Provide the [x, y] coordinate of the cell's center where the given text is located.  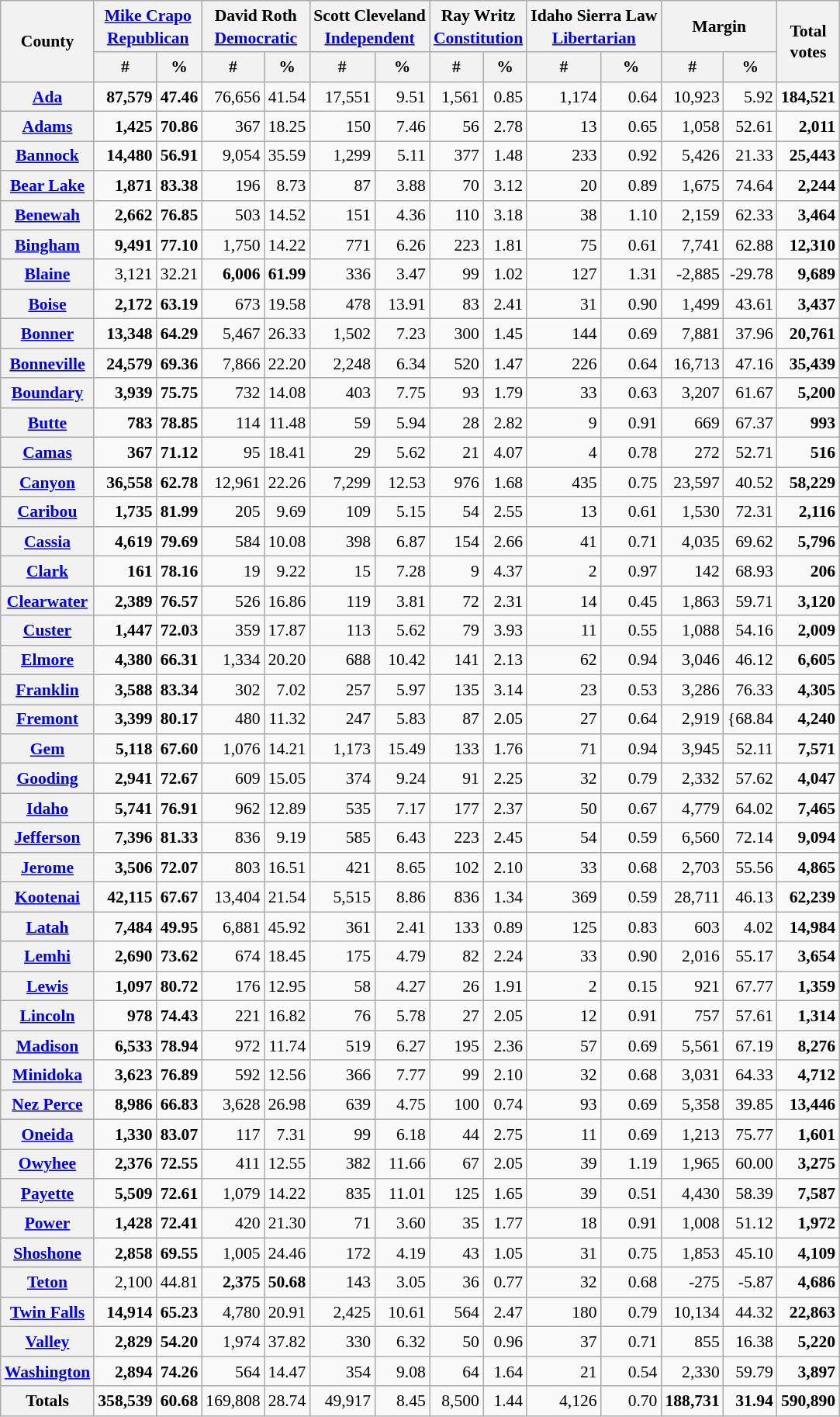
369 [563, 897]
7,881 [692, 334]
119 [342, 601]
Idaho Sierra LawLibertarian [594, 26]
5,220 [808, 1342]
20.91 [287, 1312]
3.93 [505, 630]
480 [233, 719]
64 [456, 1371]
4,380 [125, 660]
1.48 [505, 156]
2,332 [692, 778]
1.77 [505, 1223]
36 [456, 1283]
67.37 [751, 423]
Caribou [48, 511]
3.18 [505, 215]
5,200 [808, 393]
66.31 [180, 660]
1.45 [505, 334]
Ray WritzConstitution [478, 26]
993 [808, 423]
1,601 [808, 1135]
257 [342, 690]
9.69 [287, 511]
1.81 [505, 245]
2.37 [505, 808]
10.42 [402, 660]
16.38 [751, 1342]
2.78 [505, 126]
67.60 [180, 749]
63.19 [180, 304]
135 [456, 690]
113 [342, 630]
2,116 [808, 511]
2,016 [692, 957]
3,939 [125, 393]
60.00 [751, 1164]
180 [563, 1312]
74.64 [751, 185]
64.02 [751, 808]
Bear Lake [48, 185]
7,741 [692, 245]
2,009 [808, 630]
7.31 [287, 1135]
58.39 [751, 1194]
4,430 [692, 1194]
15.49 [402, 749]
81.99 [180, 511]
2.75 [505, 1135]
2.47 [505, 1312]
374 [342, 778]
3.60 [402, 1223]
9,491 [125, 245]
37.96 [751, 334]
154 [456, 542]
3.81 [402, 601]
67.19 [751, 1045]
4.19 [402, 1253]
87,579 [125, 97]
12.95 [287, 986]
Cassia [48, 542]
3,286 [692, 690]
2.13 [505, 660]
9.08 [402, 1371]
188,731 [692, 1401]
4.02 [751, 927]
10,923 [692, 97]
21.33 [751, 156]
66.83 [180, 1105]
91 [456, 778]
12.53 [402, 482]
2.31 [505, 601]
David RothDemocratic [256, 26]
11.32 [287, 719]
75.75 [180, 393]
584 [233, 542]
83.34 [180, 690]
803 [233, 868]
54.16 [751, 630]
0.67 [631, 808]
9.19 [287, 838]
Butte [48, 423]
Boise [48, 304]
62.78 [180, 482]
Payette [48, 1194]
3,046 [692, 660]
5,561 [692, 1045]
68.93 [751, 571]
62.33 [751, 215]
64.29 [180, 334]
8,986 [125, 1105]
1,502 [342, 334]
195 [456, 1045]
26.33 [287, 334]
1.68 [505, 482]
1.34 [505, 897]
Idaho [48, 808]
36,558 [125, 482]
639 [342, 1105]
5,515 [342, 897]
962 [233, 808]
12,310 [808, 245]
976 [456, 482]
2,662 [125, 215]
52.61 [751, 126]
6.87 [402, 542]
4.37 [505, 571]
382 [342, 1164]
Lincoln [48, 1016]
9,054 [233, 156]
0.78 [631, 452]
2,330 [692, 1371]
35.59 [287, 156]
31.94 [751, 1401]
0.45 [631, 601]
76.91 [180, 808]
1.19 [631, 1164]
Mike CrapoRepublican [147, 26]
Twin Falls [48, 1312]
590,890 [808, 1401]
1,299 [342, 156]
67.77 [751, 986]
21.54 [287, 897]
478 [342, 304]
1,428 [125, 1223]
8,276 [808, 1045]
76 [342, 1016]
520 [456, 363]
Gem [48, 749]
109 [342, 511]
0.92 [631, 156]
1.44 [505, 1401]
1,088 [692, 630]
56.91 [180, 156]
4.07 [505, 452]
7.02 [287, 690]
38 [563, 215]
57 [563, 1045]
674 [233, 957]
0.74 [505, 1105]
3,031 [692, 1075]
70 [456, 185]
2,858 [125, 1253]
1,750 [233, 245]
0.77 [505, 1283]
Gooding [48, 778]
7.28 [402, 571]
15 [342, 571]
1,005 [233, 1253]
1,173 [342, 749]
3.14 [505, 690]
0.63 [631, 393]
3.05 [402, 1283]
1,330 [125, 1135]
3,897 [808, 1371]
2,690 [125, 957]
0.51 [631, 1194]
74.43 [180, 1016]
15.05 [287, 778]
69.55 [180, 1253]
28 [456, 423]
1,853 [692, 1253]
13,348 [125, 334]
61.99 [287, 275]
59.79 [751, 1371]
72.03 [180, 630]
7,465 [808, 808]
110 [456, 215]
4,109 [808, 1253]
3,654 [808, 957]
2,425 [342, 1312]
-2,885 [692, 275]
5,358 [692, 1105]
76,656 [233, 97]
7.17 [402, 808]
72.55 [180, 1164]
Oneida [48, 1135]
40.52 [751, 482]
144 [563, 334]
100 [456, 1105]
6.32 [402, 1342]
29 [342, 452]
80.17 [180, 719]
22.20 [287, 363]
8,500 [456, 1401]
4,047 [808, 778]
161 [125, 571]
18.45 [287, 957]
11.66 [402, 1164]
Benewah [48, 215]
127 [563, 275]
732 [233, 393]
172 [342, 1253]
26 [456, 986]
6.34 [402, 363]
6,560 [692, 838]
52.11 [751, 749]
1.76 [505, 749]
72.61 [180, 1194]
83 [456, 304]
3,399 [125, 719]
28,711 [692, 897]
12.56 [287, 1075]
673 [233, 304]
47.16 [751, 363]
503 [233, 215]
2.24 [505, 957]
5,467 [233, 334]
50.68 [287, 1283]
1.10 [631, 215]
2.82 [505, 423]
19.58 [287, 304]
176 [233, 986]
2,376 [125, 1164]
143 [342, 1283]
37.82 [287, 1342]
22,863 [808, 1312]
6,533 [125, 1045]
0.70 [631, 1401]
Power [48, 1223]
75 [563, 245]
8.65 [402, 868]
2,389 [125, 601]
3,120 [808, 601]
336 [342, 275]
71.12 [180, 452]
8.86 [402, 897]
688 [342, 660]
Clearwater [48, 601]
Kootenai [48, 897]
55.56 [751, 868]
67.67 [180, 897]
972 [233, 1045]
184,521 [808, 97]
20 [563, 185]
10.61 [402, 1312]
978 [125, 1016]
1,735 [125, 511]
62 [563, 660]
47.46 [180, 97]
2,172 [125, 304]
59.71 [751, 601]
Bannock [48, 156]
535 [342, 808]
24,579 [125, 363]
0.85 [505, 97]
67 [456, 1164]
Latah [48, 927]
0.54 [631, 1371]
19 [233, 571]
4,686 [808, 1283]
7.77 [402, 1075]
4,035 [692, 542]
76.85 [180, 215]
4,780 [233, 1312]
61.67 [751, 393]
57.62 [751, 778]
7.46 [402, 126]
151 [342, 215]
11.48 [287, 423]
9.51 [402, 97]
Margin [718, 26]
5.78 [402, 1016]
5,509 [125, 1194]
6.26 [402, 245]
0.65 [631, 126]
16.86 [287, 601]
14.47 [287, 1371]
1.91 [505, 986]
226 [563, 363]
72.67 [180, 778]
4,240 [808, 719]
9,689 [808, 275]
78.16 [180, 571]
2,703 [692, 868]
16.82 [287, 1016]
81.33 [180, 838]
0.96 [505, 1342]
3,275 [808, 1164]
2.66 [505, 542]
37 [563, 1342]
-5.87 [751, 1283]
0.83 [631, 927]
44.81 [180, 1283]
1,972 [808, 1223]
76.89 [180, 1075]
302 [233, 690]
12.55 [287, 1164]
17.87 [287, 630]
5.15 [402, 511]
76.57 [180, 601]
Camas [48, 452]
39.85 [751, 1105]
435 [563, 482]
Bonneville [48, 363]
14,984 [808, 927]
9,094 [808, 838]
519 [342, 1045]
1,314 [808, 1016]
6.18 [402, 1135]
669 [692, 423]
64.33 [751, 1075]
54.20 [180, 1342]
5.94 [402, 423]
3,207 [692, 393]
4,712 [808, 1075]
35 [456, 1223]
69.62 [751, 542]
361 [342, 927]
4.36 [402, 215]
526 [233, 601]
6,006 [233, 275]
3,945 [692, 749]
0.97 [631, 571]
4,779 [692, 808]
45.10 [751, 1253]
1.65 [505, 1194]
Valley [48, 1342]
421 [342, 868]
24.46 [287, 1253]
592 [233, 1075]
Madison [48, 1045]
49.95 [180, 927]
1,530 [692, 511]
5.97 [402, 690]
32.21 [180, 275]
150 [342, 126]
51.12 [751, 1223]
58 [342, 986]
5.83 [402, 719]
45.92 [287, 927]
41 [563, 542]
2,829 [125, 1342]
233 [563, 156]
14,914 [125, 1312]
County [48, 41]
300 [456, 334]
5.92 [751, 97]
14.21 [287, 749]
57.61 [751, 1016]
3,628 [233, 1105]
{68.84 [751, 719]
Bonner [48, 334]
3.12 [505, 185]
18.41 [287, 452]
6.27 [402, 1045]
14.52 [287, 215]
-275 [692, 1283]
3,464 [808, 215]
10,134 [692, 1312]
2.36 [505, 1045]
1,675 [692, 185]
Ada [48, 97]
196 [233, 185]
13.91 [402, 304]
2,375 [233, 1283]
46.13 [751, 897]
-29.78 [751, 275]
83.38 [180, 185]
8.73 [287, 185]
247 [342, 719]
Lemhi [48, 957]
7,866 [233, 363]
835 [342, 1194]
20.20 [287, 660]
62,239 [808, 897]
1.64 [505, 1371]
2,894 [125, 1371]
7,571 [808, 749]
411 [233, 1164]
Teton [48, 1283]
206 [808, 571]
377 [456, 156]
35,439 [808, 363]
Totals [48, 1401]
354 [342, 1371]
1,334 [233, 660]
2,011 [808, 126]
1.02 [505, 275]
76.33 [751, 690]
23 [563, 690]
6,605 [808, 660]
4,305 [808, 690]
18 [563, 1223]
60.68 [180, 1401]
17,551 [342, 97]
420 [233, 1223]
43 [456, 1253]
44.32 [751, 1312]
7,299 [342, 482]
14,480 [125, 156]
Owyhee [48, 1164]
1,974 [233, 1342]
757 [692, 1016]
42,115 [125, 897]
14 [563, 601]
46.12 [751, 660]
65.23 [180, 1312]
585 [342, 838]
142 [692, 571]
16.51 [287, 868]
0.55 [631, 630]
6.43 [402, 838]
7.75 [402, 393]
Washington [48, 1371]
141 [456, 660]
771 [342, 245]
62.88 [751, 245]
4,126 [563, 1401]
398 [342, 542]
1.05 [505, 1253]
403 [342, 393]
4,619 [125, 542]
2,941 [125, 778]
43.61 [751, 304]
3.47 [402, 275]
Clark [48, 571]
2,100 [125, 1283]
272 [692, 452]
1,097 [125, 986]
72.14 [751, 838]
52.71 [751, 452]
28.74 [287, 1401]
9.22 [287, 571]
56 [456, 126]
26.98 [287, 1105]
1,058 [692, 126]
72.07 [180, 868]
72.41 [180, 1223]
1,871 [125, 185]
1,174 [563, 97]
Blaine [48, 275]
1,863 [692, 601]
205 [233, 511]
114 [233, 423]
77.10 [180, 245]
72.31 [751, 511]
9.24 [402, 778]
609 [233, 778]
1.47 [505, 363]
80.72 [180, 986]
79.69 [180, 542]
13,446 [808, 1105]
1,425 [125, 126]
330 [342, 1342]
3,506 [125, 868]
3,121 [125, 275]
20,761 [808, 334]
78.94 [180, 1045]
83.07 [180, 1135]
1,965 [692, 1164]
2,248 [342, 363]
Franklin [48, 690]
10.08 [287, 542]
Custer [48, 630]
70.86 [180, 126]
783 [125, 423]
74.26 [180, 1371]
13,404 [233, 897]
921 [692, 986]
855 [692, 1342]
Minidoka [48, 1075]
95 [233, 452]
82 [456, 957]
3.88 [402, 185]
21.30 [287, 1223]
18.25 [287, 126]
72 [456, 601]
Fremont [48, 719]
1,076 [233, 749]
55.17 [751, 957]
177 [456, 808]
Shoshone [48, 1253]
14.08 [287, 393]
2,244 [808, 185]
7,587 [808, 1194]
6,881 [233, 927]
Boundary [48, 393]
1,213 [692, 1135]
11.01 [402, 1194]
4 [563, 452]
221 [233, 1016]
7,396 [125, 838]
5,741 [125, 808]
3,623 [125, 1075]
366 [342, 1075]
1,359 [808, 986]
4.79 [402, 957]
4,865 [808, 868]
516 [808, 452]
1.31 [631, 275]
358,539 [125, 1401]
Jefferson [48, 838]
25,443 [808, 156]
4.75 [402, 1105]
12,961 [233, 482]
0.15 [631, 986]
169,808 [233, 1401]
58,229 [808, 482]
41.54 [287, 97]
Totalvotes [808, 41]
59 [342, 423]
2.25 [505, 778]
5,426 [692, 156]
5.11 [402, 156]
603 [692, 927]
78.85 [180, 423]
12 [563, 1016]
Adams [48, 126]
Bingham [48, 245]
1,499 [692, 304]
Elmore [48, 660]
Jerome [48, 868]
Lewis [48, 986]
Nez Perce [48, 1105]
11.74 [287, 1045]
1.79 [505, 393]
3,588 [125, 690]
5,796 [808, 542]
2.55 [505, 511]
1,008 [692, 1223]
49,917 [342, 1401]
5,118 [125, 749]
73.62 [180, 957]
4.27 [402, 986]
3,437 [808, 304]
79 [456, 630]
1,447 [125, 630]
0.53 [631, 690]
2.45 [505, 838]
75.77 [751, 1135]
Scott ClevelandIndependent [369, 26]
1,561 [456, 97]
2,159 [692, 215]
7.23 [402, 334]
102 [456, 868]
12.89 [287, 808]
8.45 [402, 1401]
359 [233, 630]
69.36 [180, 363]
1,079 [233, 1194]
2,919 [692, 719]
175 [342, 957]
Canyon [48, 482]
23,597 [692, 482]
44 [456, 1135]
16,713 [692, 363]
22.26 [287, 482]
7,484 [125, 927]
117 [233, 1135]
